Search for the cell housing the specified text and yield its (X, Y) center coordinate. 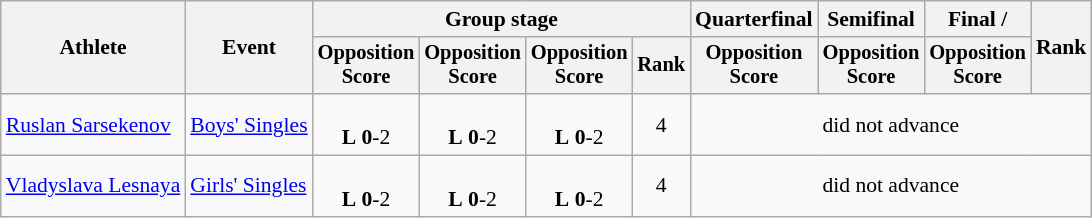
Vladyslava Lesnaya (94, 186)
Girls' Singles (248, 186)
Quarterfinal (754, 19)
Event (248, 48)
Final / (978, 19)
Ruslan Sarsekenov (94, 124)
Semifinal (872, 19)
Athlete (94, 48)
Boys' Singles (248, 124)
Group stage (502, 19)
